For the text-containing cell, return its midpoint in [x, y] coordinate format. 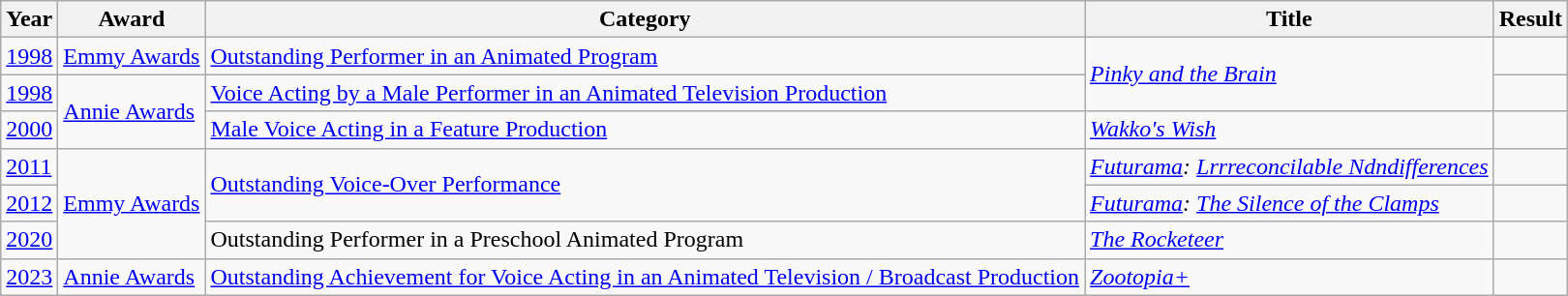
Wakko's Wish [1289, 130]
Category [645, 19]
Year [29, 19]
The Rocketeer [1289, 240]
Voice Acting by a Male Performer in an Animated Television Production [645, 93]
2011 [29, 166]
Award [132, 19]
Outstanding Achievement for Voice Acting in an Animated Television / Broadcast Production [645, 277]
Title [1289, 19]
Outstanding Voice-Over Performance [645, 185]
Male Voice Acting in a Feature Production [645, 130]
Pinky and the Brain [1289, 74]
Outstanding Performer in an Animated Program [645, 56]
2023 [29, 277]
Futurama: Lrrreconcilable Ndndifferences [1289, 166]
Result [1530, 19]
Zootopia+ [1289, 277]
2020 [29, 240]
2000 [29, 130]
Outstanding Performer in a Preschool Animated Program [645, 240]
2012 [29, 203]
Futurama: The Silence of the Clamps [1289, 203]
